Return [x, y] of the center of cell containing provided text 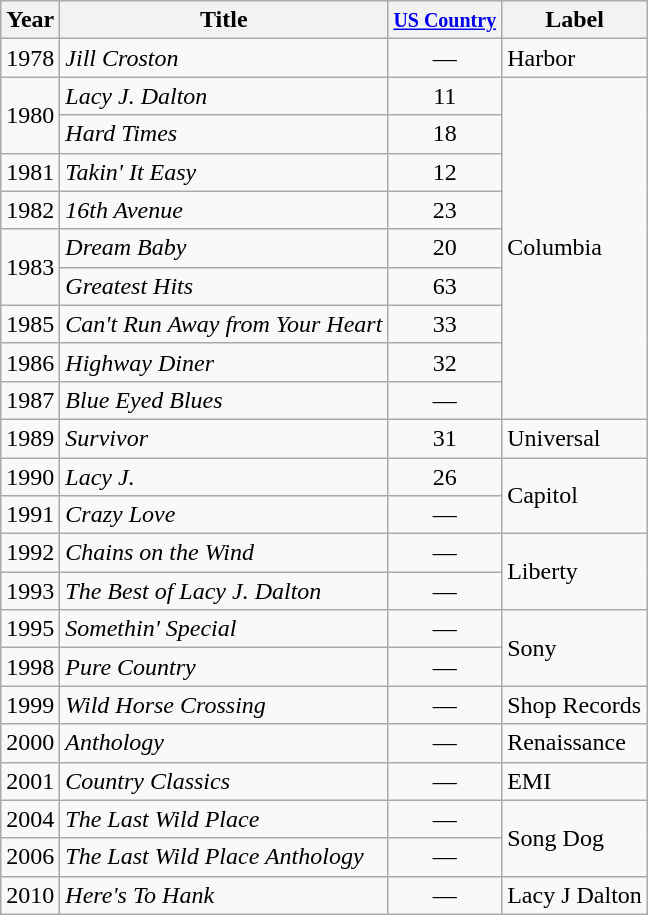
Wild Horse Crossing [224, 705]
2001 [30, 781]
Lacy J Dalton [575, 895]
2000 [30, 743]
2010 [30, 895]
20 [445, 248]
2004 [30, 819]
16th Avenue [224, 210]
Renaissance [575, 743]
31 [445, 438]
Song Dog [575, 838]
1998 [30, 667]
1990 [30, 477]
63 [445, 286]
The Best of Lacy J. Dalton [224, 591]
1989 [30, 438]
Country Classics [224, 781]
US Country [445, 20]
11 [445, 96]
32 [445, 362]
Sony [575, 648]
Lacy J. [224, 477]
1987 [30, 400]
1991 [30, 515]
26 [445, 477]
Hard Times [224, 134]
1983 [30, 267]
Somethin' Special [224, 629]
12 [445, 172]
Shop Records [575, 705]
Title [224, 20]
33 [445, 324]
1985 [30, 324]
Anthology [224, 743]
Greatest Hits [224, 286]
The Last Wild Place [224, 819]
Dream Baby [224, 248]
Highway Diner [224, 362]
Columbia [575, 248]
1978 [30, 58]
18 [445, 134]
Year [30, 20]
1982 [30, 210]
Survivor [224, 438]
Chains on the Wind [224, 553]
2006 [30, 857]
Capitol [575, 496]
1993 [30, 591]
Blue Eyed Blues [224, 400]
1981 [30, 172]
Crazy Love [224, 515]
Label [575, 20]
Harbor [575, 58]
Takin' It Easy [224, 172]
Can't Run Away from Your Heart [224, 324]
The Last Wild Place Anthology [224, 857]
Universal [575, 438]
Liberty [575, 572]
23 [445, 210]
Jill Croston [224, 58]
Pure Country [224, 667]
Here's To Hank [224, 895]
1986 [30, 362]
1999 [30, 705]
1980 [30, 115]
EMI [575, 781]
1995 [30, 629]
Lacy J. Dalton [224, 96]
1992 [30, 553]
